Return [X, Y] of the center of cell containing provided text 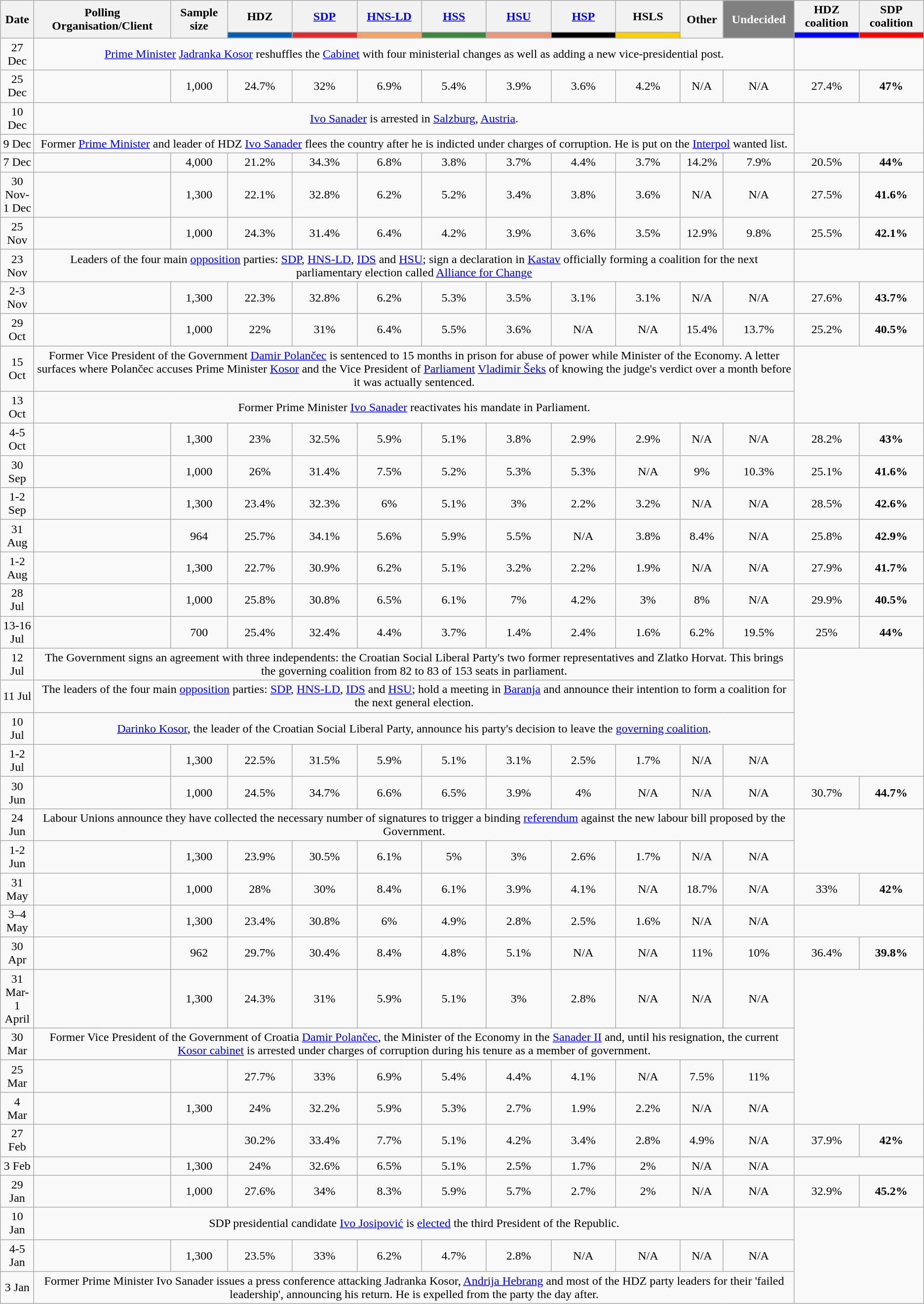
7.9% [759, 162]
31 Aug [17, 536]
25.2% [826, 330]
42.6% [891, 503]
33.4% [325, 1140]
30 Nov-1 Dec [17, 194]
22.5% [260, 760]
18.7% [702, 888]
10% [759, 954]
11 Jul [17, 696]
24 Jun [17, 824]
700 [199, 632]
42.1% [891, 233]
HSLS [648, 17]
34% [325, 1191]
4.8% [454, 954]
23% [260, 439]
25 Dec [17, 86]
962 [199, 954]
3 Feb [17, 1166]
4-5 Oct [17, 439]
22% [260, 330]
27 Feb [17, 1140]
30.9% [325, 568]
24.5% [260, 793]
27 Dec [17, 54]
9% [702, 472]
12.9% [702, 233]
HSP [583, 17]
7 Dec [17, 162]
21.2% [260, 162]
964 [199, 536]
1-2 Aug [17, 568]
31 Mar-1 April [17, 999]
SDP presidential candidate Ivo Josipović is elected the third President of the Republic. [414, 1223]
36.4% [826, 954]
8.3% [389, 1191]
Darinko Kosor, the leader of the Croatian Social Liberal Party, announce his party's decision to leave the governing coalition. [414, 729]
5% [454, 857]
30 Apr [17, 954]
43.7% [891, 297]
31 May [17, 888]
4.7% [454, 1256]
3–4 May [17, 921]
27.7% [260, 1076]
8% [702, 600]
6.6% [389, 793]
20.5% [826, 162]
4% [583, 793]
HNS-LD [389, 17]
Other [702, 19]
27.9% [826, 568]
Sample size [199, 19]
28 Jul [17, 600]
5.6% [389, 536]
13-16 Jul [17, 632]
45.2% [891, 1191]
32.5% [325, 439]
42.9% [891, 536]
25.1% [826, 472]
30.4% [325, 954]
HDZ coalition [826, 17]
22.3% [260, 297]
25 Mar [17, 1076]
25.7% [260, 536]
23.5% [260, 1256]
4,000 [199, 162]
2-3 Nov [17, 297]
HDZ [260, 17]
25.4% [260, 632]
Ivo Sanader is arrested in Salzburg, Austria. [414, 118]
32.2% [325, 1109]
6.8% [389, 162]
2.4% [583, 632]
34.3% [325, 162]
15.4% [702, 330]
30 Mar [17, 1044]
39.8% [891, 954]
32.9% [826, 1191]
Date [17, 19]
15 Oct [17, 368]
9.8% [759, 233]
27.4% [826, 86]
1-2 Sep [17, 503]
3 Jan [17, 1287]
30.5% [325, 857]
12 Jul [17, 664]
28% [260, 888]
4 Mar [17, 1109]
23 Nov [17, 266]
30.2% [260, 1140]
28.5% [826, 503]
25% [826, 632]
1-2 Jul [17, 760]
4-5 Jan [17, 1256]
23.9% [260, 857]
30 Sep [17, 472]
19.5% [759, 632]
27.5% [826, 194]
14.2% [702, 162]
22.1% [260, 194]
7.7% [389, 1140]
7% [518, 600]
32% [325, 86]
25.5% [826, 233]
31.5% [325, 760]
Former Prime Minister Ivo Sanader reactivates his mandate in Parliament. [414, 408]
Polling Organisation/Client [103, 19]
29 Jan [17, 1191]
44.7% [891, 793]
30 Jun [17, 793]
30.7% [826, 793]
37.9% [826, 1140]
10 Dec [17, 118]
41.7% [891, 568]
Prime Minister Jadranka Kosor reshuffles the Cabinet with four ministerial changes as well as adding a new vice-presidential post. [414, 54]
24.7% [260, 86]
HSU [518, 17]
25 Nov [17, 233]
1-2 Jun [17, 857]
22.7% [260, 568]
32.3% [325, 503]
5.7% [518, 1191]
28.2% [826, 439]
10 Jan [17, 1223]
34.7% [325, 793]
HSS [454, 17]
SDP coalition [891, 17]
1.4% [518, 632]
2.6% [583, 857]
10 Jul [17, 729]
32.6% [325, 1166]
29.7% [260, 954]
9 Dec [17, 144]
34.1% [325, 536]
Undecided [759, 19]
32.4% [325, 632]
47% [891, 86]
43% [891, 439]
SDP [325, 17]
13.7% [759, 330]
10.3% [759, 472]
29.9% [826, 600]
13 Oct [17, 408]
29 Oct [17, 330]
26% [260, 472]
30% [325, 888]
